Identify which cell holds the provided text, then report its [x, y] central coordinate. 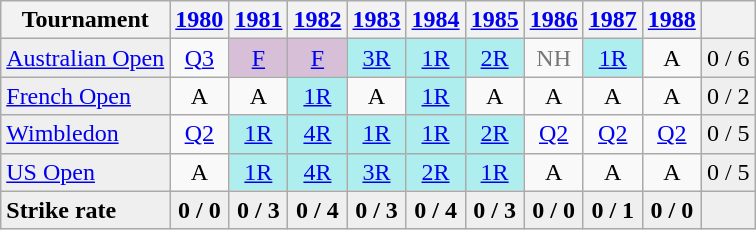
1983 [376, 20]
1980 [200, 20]
1984 [436, 20]
0 / 2 [728, 96]
Australian Open [86, 58]
French Open [86, 96]
US Open [86, 172]
1986 [554, 20]
0 / 1 [612, 210]
NH [554, 58]
1985 [494, 20]
Q3 [200, 58]
1981 [258, 20]
0 / 6 [728, 58]
1982 [318, 20]
1987 [612, 20]
Wimbledon [86, 134]
Strike rate [86, 210]
1988 [672, 20]
Tournament [86, 20]
